Detect which cell encompasses the target text, then output its [X, Y] center coordinate. 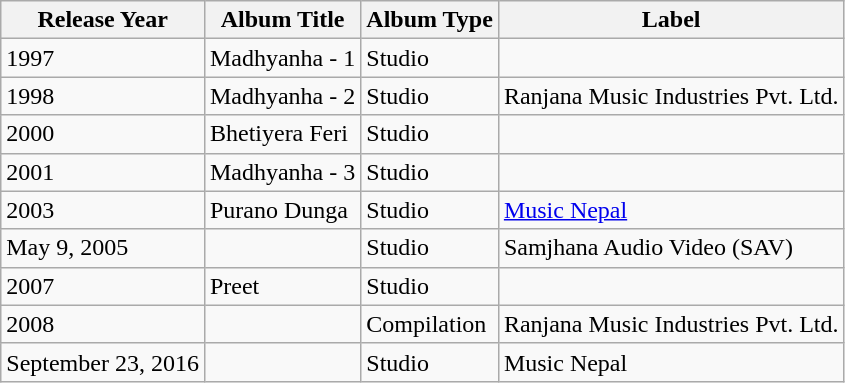
Bhetiyera Feri [282, 134]
May 9, 2005 [103, 248]
Album Title [282, 20]
Madhyanha - 3 [282, 172]
September 23, 2016 [103, 362]
2003 [103, 210]
Madhyanha - 1 [282, 58]
2000 [103, 134]
Compilation [430, 324]
Preet [282, 286]
Purano Dunga [282, 210]
Label [671, 20]
1998 [103, 96]
2001 [103, 172]
2008 [103, 324]
1997 [103, 58]
Release Year [103, 20]
Madhyanha - 2 [282, 96]
Samjhana Audio Video (SAV) [671, 248]
Album Type [430, 20]
2007 [103, 286]
